Output the [x, y] coordinate of the center of the cell containing the given text.  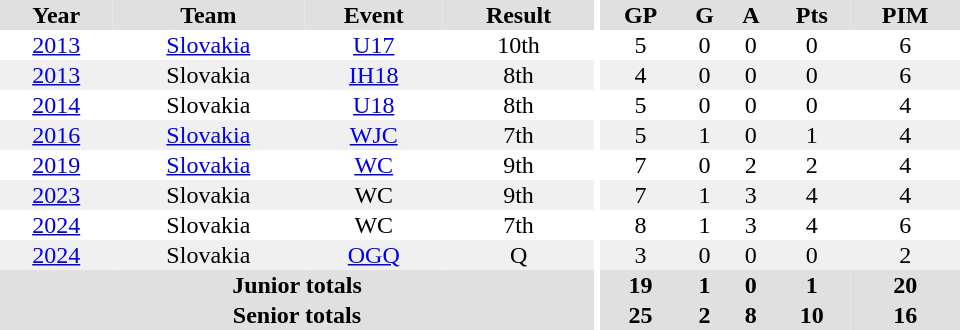
IH18 [374, 75]
OGQ [374, 255]
PIM [905, 15]
10 [812, 315]
U17 [374, 45]
A [750, 15]
10th [518, 45]
Q [518, 255]
Senior totals [297, 315]
Pts [812, 15]
Junior totals [297, 285]
20 [905, 285]
2023 [56, 195]
Team [208, 15]
GP [641, 15]
Result [518, 15]
Event [374, 15]
2014 [56, 105]
2016 [56, 135]
G [705, 15]
Year [56, 15]
25 [641, 315]
16 [905, 315]
WJC [374, 135]
U18 [374, 105]
19 [641, 285]
2019 [56, 165]
